Locate the cell with the specified text and output its [X, Y] center coordinate. 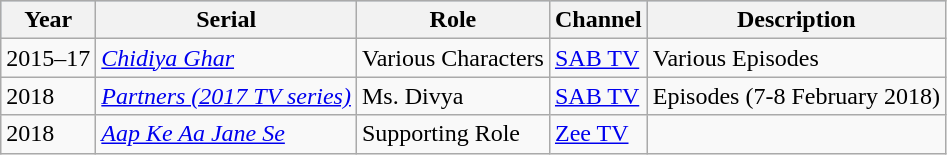
Episodes (7-8 February 2018) [796, 96]
Aap Ke Aa Jane Se [226, 134]
Various Episodes [796, 58]
Ms. Divya [452, 96]
Serial [226, 20]
Chidiya Ghar [226, 58]
Channel [598, 20]
Supporting Role [452, 134]
Year [48, 20]
Description [796, 20]
Role [452, 20]
Zee TV [598, 134]
Partners (2017 TV series) [226, 96]
2015–17 [48, 58]
Various Characters [452, 58]
